Identify which cell holds the provided text, then report its [x, y] central coordinate. 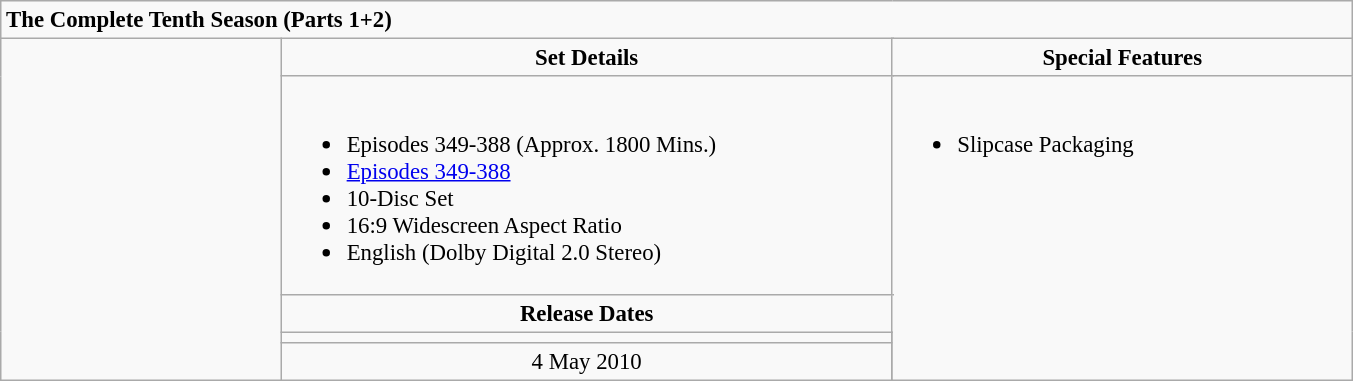
Slipcase Packaging [1122, 228]
Episodes 349-388 (Approx. 1800 Mins.)Episodes 349-38810-Disc Set16:9 Widescreen Aspect RatioEnglish (Dolby Digital 2.0 Stereo) [586, 185]
Release Dates [586, 313]
Special Features [1122, 58]
4 May 2010 [586, 361]
Set Details [586, 58]
The Complete Tenth Season (Parts 1+2) [677, 20]
